Provide the [X, Y] coordinate of the cell's center where the given text is located.  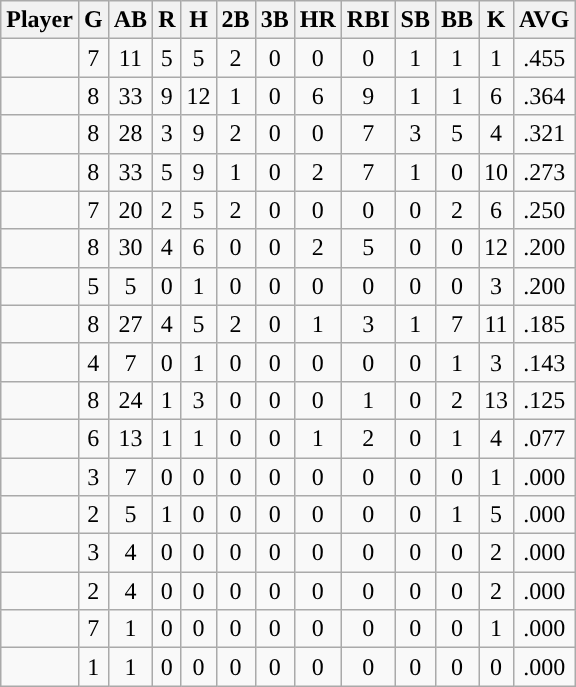
HR [318, 20]
SB [415, 20]
.273 [544, 172]
H [198, 20]
BB [456, 20]
2B [236, 20]
.125 [544, 400]
24 [130, 400]
.143 [544, 362]
.364 [544, 96]
AVG [544, 20]
20 [130, 210]
28 [130, 134]
.077 [544, 438]
.185 [544, 324]
.250 [544, 210]
R [167, 20]
3B [274, 20]
RBI [368, 20]
.455 [544, 58]
.321 [544, 134]
30 [130, 248]
AB [130, 20]
G [93, 20]
10 [496, 172]
Player [40, 20]
K [496, 20]
27 [130, 324]
